Capture the cell that displays the provided text and extract its [X, Y] central coordinate. 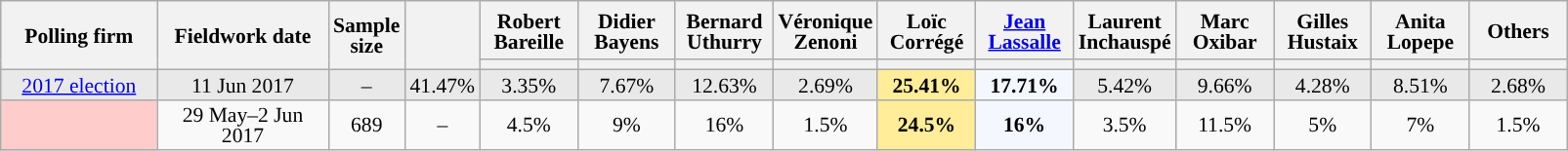
Gilles Hustaix [1323, 30]
5% [1323, 125]
11 Jun 2017 [242, 84]
2.69% [826, 84]
Robert Bareille [529, 30]
41.47% [442, 84]
12.63% [724, 84]
4.5% [529, 125]
9% [626, 125]
5.42% [1125, 84]
3.35% [529, 84]
2017 election [79, 84]
7% [1420, 125]
Véronique Zenoni [826, 30]
Samplesize [366, 35]
Marc Oxibar [1225, 30]
Bernard Uthurry [724, 30]
25.41% [926, 84]
9.66% [1225, 84]
4.28% [1323, 84]
2.68% [1518, 84]
Polling firm [79, 35]
Anita Lopepe [1420, 30]
11.5% [1225, 125]
Didier Bayens [626, 30]
29 May–2 Jun 2017 [242, 125]
17.71% [1025, 84]
24.5% [926, 125]
3.5% [1125, 125]
8.51% [1420, 84]
Laurent Inchauspé [1125, 30]
Others [1518, 30]
Fieldwork date [242, 35]
689 [366, 125]
Loïc Corrégé [926, 30]
Jean Lassalle [1025, 30]
7.67% [626, 84]
